Locate the cell with the specified text and output its [X, Y] center coordinate. 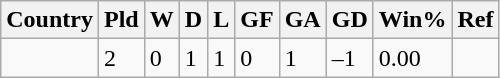
D [193, 20]
GF [257, 20]
Pld [121, 20]
–1 [350, 58]
L [222, 20]
W [162, 20]
Ref [476, 20]
2 [121, 58]
0.00 [412, 58]
Win% [412, 20]
Country [50, 20]
GD [350, 20]
GA [302, 20]
